For the text-containing cell, return its midpoint in (X, Y) coordinate format. 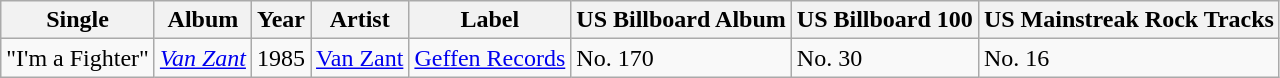
US Mainstreak Rock Tracks (1128, 20)
US Billboard Album (681, 20)
US Billboard 100 (884, 20)
1985 (280, 58)
Single (78, 20)
No. 170 (681, 58)
Artist (360, 20)
Year (280, 20)
Label (490, 20)
Album (202, 20)
"I'm a Fighter" (78, 58)
Geffen Records (490, 58)
No. 30 (884, 58)
No. 16 (1128, 58)
